Identify which cell holds the provided text, then report its (X, Y) central coordinate. 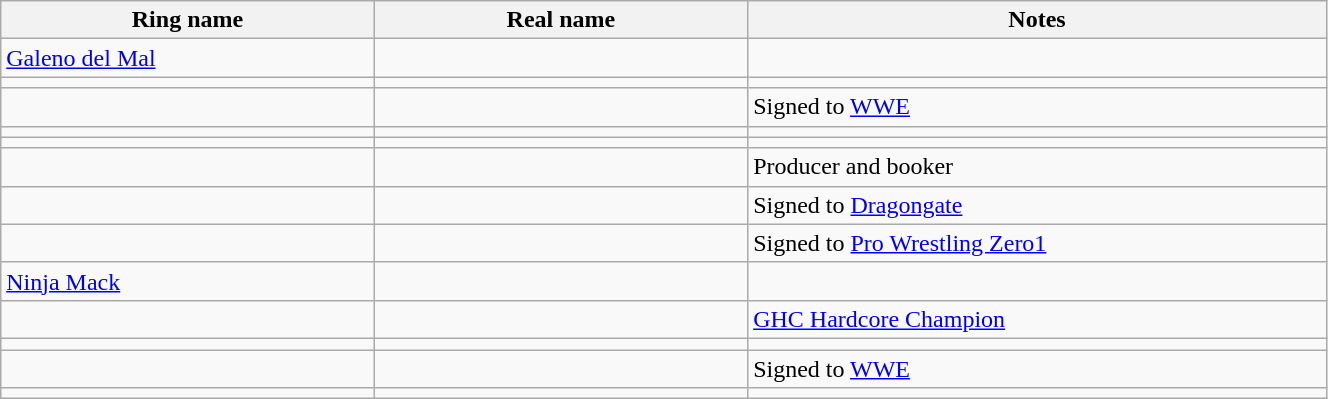
Signed to Dragongate (1038, 205)
Ninja Mack (188, 281)
Producer and booker (1038, 167)
GHC Hardcore Champion (1038, 319)
Real name (560, 20)
Galeno del Mal (188, 58)
Notes (1038, 20)
Signed to Pro Wrestling Zero1 (1038, 243)
Ring name (188, 20)
